Determine the (x, y) coordinate at the center of the cell enclosing the given text.  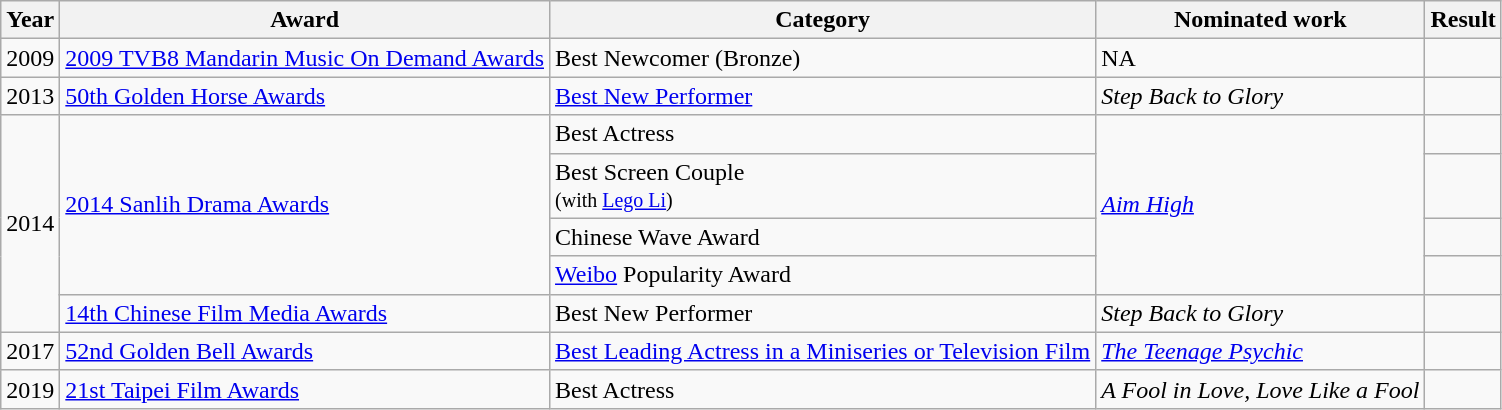
21st Taipei Film Awards (305, 389)
2009 TVB8 Mandarin Music On Demand Awards (305, 58)
2009 (30, 58)
Result (1463, 20)
Best Screen Couple(with Lego Li) (823, 186)
Aim High (1260, 204)
2014 (30, 224)
Nominated work (1260, 20)
Year (30, 20)
14th Chinese Film Media Awards (305, 313)
The Teenage Psychic (1260, 351)
2014 Sanlih Drama Awards (305, 204)
2019 (30, 389)
Chinese Wave Award (823, 237)
A Fool in Love, Love Like a Fool (1260, 389)
Weibo Popularity Award (823, 275)
Award (305, 20)
52nd Golden Bell Awards (305, 351)
2017 (30, 351)
Best Newcomer (Bronze) (823, 58)
50th Golden Horse Awards (305, 96)
NA (1260, 58)
2013 (30, 96)
Best Leading Actress in a Miniseries or Television Film (823, 351)
Category (823, 20)
